Find where the given text appears and provide that cell's center as (x, y) coordinate. 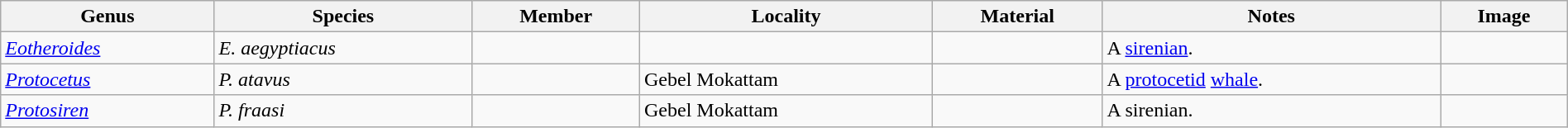
A protocetid whale. (1272, 79)
Protocetus (108, 79)
Image (1504, 17)
Eotheroides (108, 48)
Genus (108, 17)
P. atavus (343, 79)
Species (343, 17)
Member (556, 17)
Locality (786, 17)
P. fraasi (343, 111)
E. aegyptiacus (343, 48)
Protosiren (108, 111)
Material (1017, 17)
Notes (1272, 17)
